Locate the cell with the specified text and output its (x, y) center coordinate. 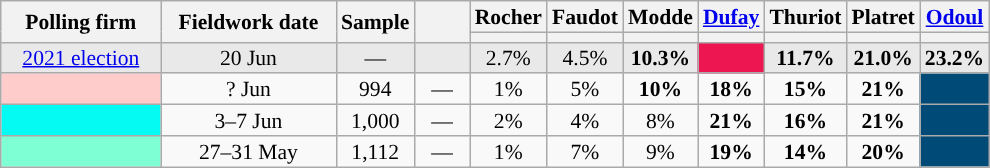
Fieldwork date (248, 22)
1,112 (375, 152)
20% (884, 152)
27–31 May (248, 152)
Rocher (508, 16)
Polling firm (81, 22)
9% (660, 152)
11.7% (805, 58)
Thuriot (805, 16)
7% (585, 152)
? Jun (248, 90)
2% (508, 120)
1,000 (375, 120)
19% (732, 152)
Dufay (732, 16)
2.7% (508, 58)
21.0% (884, 58)
Sample (375, 22)
Faudot (585, 16)
Odoul (954, 16)
10.3% (660, 58)
16% (805, 120)
5% (585, 90)
994 (375, 90)
Platret (884, 16)
4.5% (585, 58)
18% (732, 90)
Modde (660, 16)
10% (660, 90)
2021 election (81, 58)
23.2% (954, 58)
3–7 Jun (248, 120)
8% (660, 120)
20 Jun (248, 58)
15% (805, 90)
14% (805, 152)
4% (585, 120)
